Capture the cell that displays the provided text and extract its (X, Y) central coordinate. 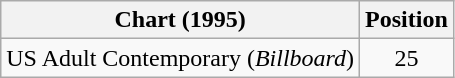
US Adult Contemporary (Billboard) (180, 58)
Position (407, 20)
25 (407, 58)
Chart (1995) (180, 20)
